Output the (X, Y) coordinate of the center of the cell containing the given text.  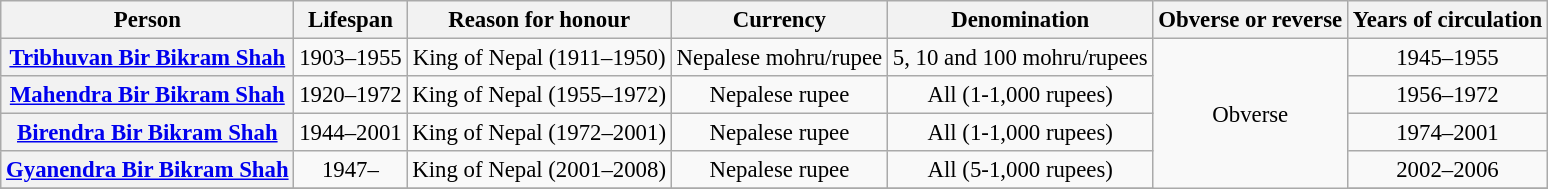
King of Nepal (1911–1950) (539, 58)
1947– (350, 170)
Reason for honour (539, 20)
Denomination (1020, 20)
Nepalese mohru/rupee (779, 58)
Years of circulation (1447, 20)
5, 10 and 100 mohru/rupees (1020, 58)
Gyanendra Bir Bikram Shah (148, 170)
King of Nepal (2001–2008) (539, 170)
1920–1972 (350, 95)
1945–1955 (1447, 58)
Obverse or reverse (1250, 20)
Obverse (1250, 114)
Lifespan (350, 20)
Person (148, 20)
1956–1972 (1447, 95)
Tribhuvan Bir Bikram Shah (148, 58)
Birendra Bir Bikram Shah (148, 133)
Currency (779, 20)
2002–2006 (1447, 170)
1944–2001 (350, 133)
King of Nepal (1955–1972) (539, 95)
King of Nepal (1972–2001) (539, 133)
1903–1955 (350, 58)
All (5-1,000 rupees) (1020, 170)
1974–2001 (1447, 133)
Mahendra Bir Bikram Shah (148, 95)
